Output the [x, y] coordinate of the center of the cell containing the given text.  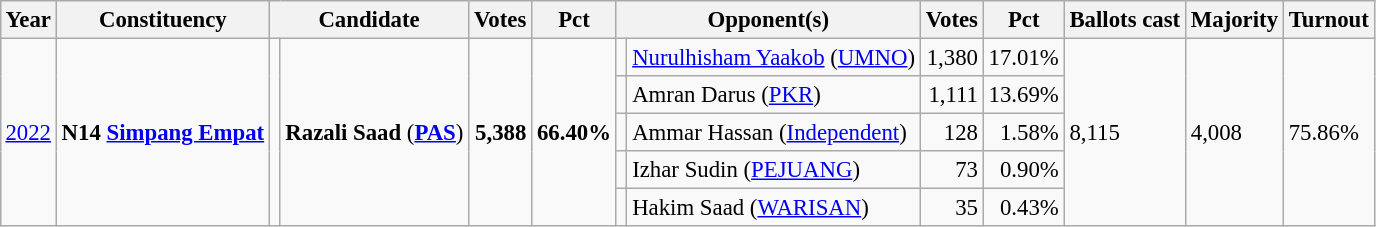
Amran Darus (PKR) [774, 95]
1,380 [952, 57]
Ballots cast [1124, 20]
Izhar Sudin (PEJUANG) [774, 170]
2022 [28, 132]
75.86% [1328, 132]
13.69% [1024, 95]
0.43% [1024, 208]
35 [952, 208]
8,115 [1124, 132]
Constituency [162, 20]
0.90% [1024, 170]
Year [28, 20]
Nurulhisham Yaakob (UMNO) [774, 57]
Razali Saad (PAS) [374, 132]
66.40% [574, 132]
Ammar Hassan (Independent) [774, 133]
73 [952, 170]
N14 Simpang Empat [162, 132]
1.58% [1024, 133]
Hakim Saad (WARISAN) [774, 208]
Turnout [1328, 20]
5,388 [500, 132]
Majority [1234, 20]
Candidate [368, 20]
4,008 [1234, 132]
Opponent(s) [768, 20]
1,111 [952, 95]
128 [952, 133]
17.01% [1024, 57]
